Locate the cell with the specified text and output its (X, Y) center coordinate. 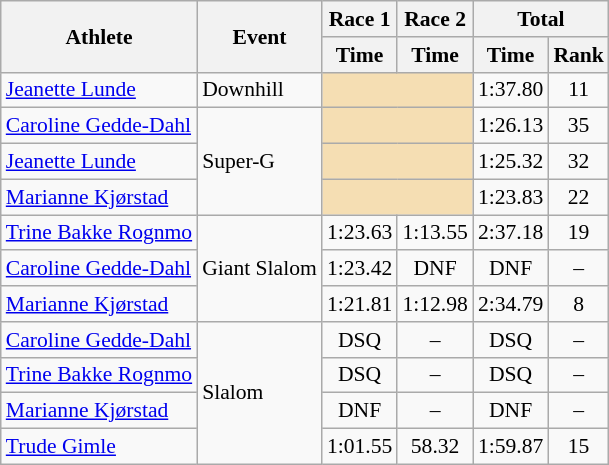
1:01.55 (360, 447)
1:23.83 (510, 197)
Slalom (260, 393)
Super-G (260, 162)
32 (578, 162)
Giant Slalom (260, 268)
Downhill (260, 90)
1:26.13 (510, 126)
22 (578, 197)
2:37.18 (510, 233)
Total (541, 19)
1:21.81 (360, 304)
15 (578, 447)
19 (578, 233)
Race 1 (360, 19)
1:12.98 (434, 304)
58.32 (434, 447)
1:59.87 (510, 447)
Event (260, 36)
Athlete (99, 36)
1:23.42 (360, 269)
35 (578, 126)
Race 2 (434, 19)
11 (578, 90)
Rank (578, 55)
1:23.63 (360, 233)
1:37.80 (510, 90)
1:25.32 (510, 162)
Trude Gimle (99, 447)
1:13.55 (434, 233)
2:34.79 (510, 304)
8 (578, 304)
